Identify which cell holds the provided text, then report its [x, y] central coordinate. 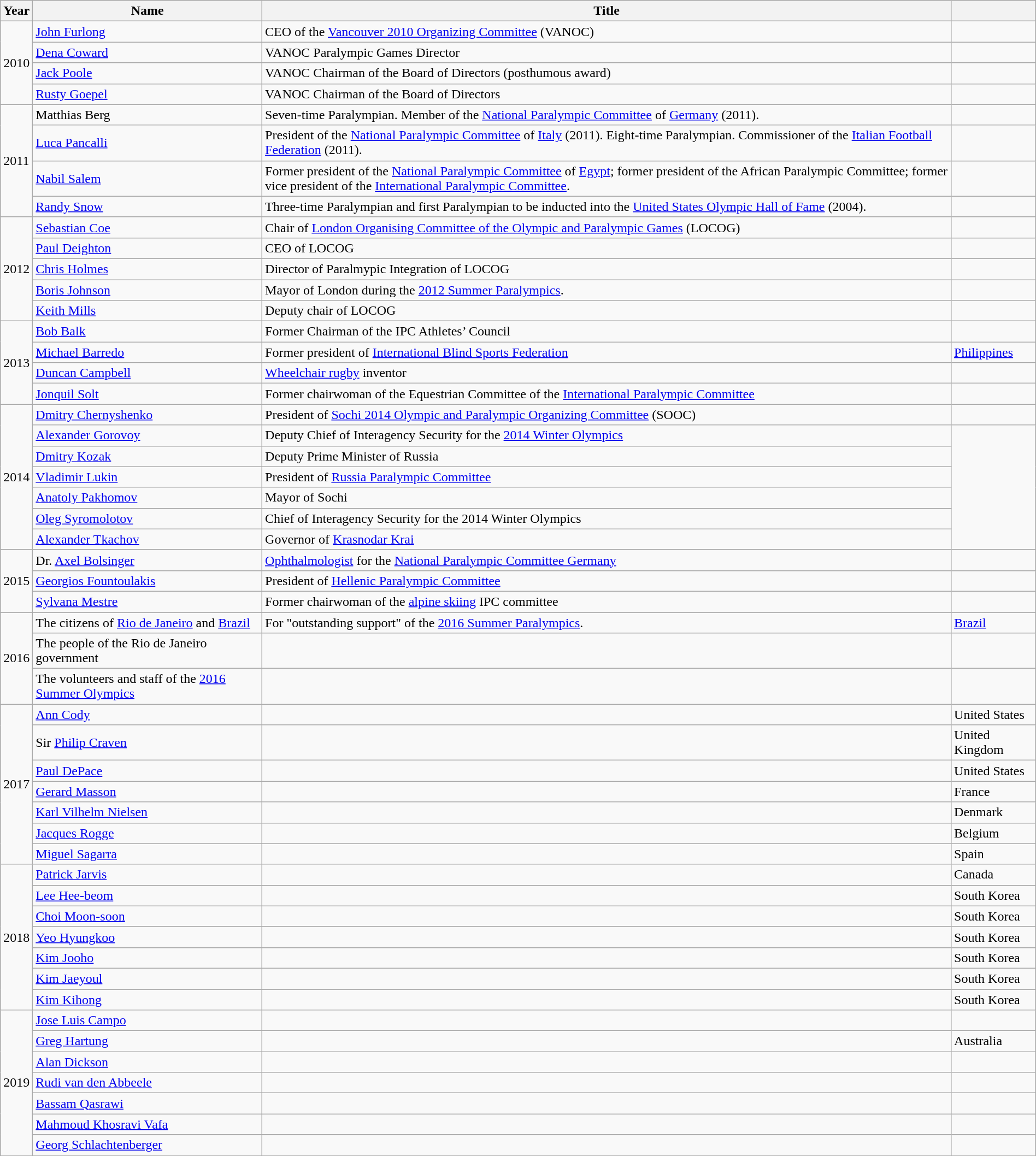
Brazil [993, 622]
Anatoly Pakhomov [148, 498]
Georgios Fountoulakis [148, 581]
Governor of Krasnodar Krai [607, 539]
Gerard Masson [148, 792]
Duncan Campbell [148, 373]
Patrick Jarvis [148, 875]
Former chairwoman of the alpine skiing IPC committee [607, 601]
Belgium [993, 833]
Jose Luis Campo [148, 1021]
President of Russia Paralympic Committee [607, 477]
Jack Poole [148, 73]
CEO of LOCOG [607, 248]
Greg Hartung [148, 1041]
Ophthalmologist for the National Paralympic Committee Germany [607, 560]
Jacques Rogge [148, 833]
Title [607, 11]
Keith Mills [148, 311]
Deputy Chief of Interagency Security for the 2014 Winter Olympics [607, 435]
Randy Snow [148, 207]
Vladimir Lukin [148, 477]
Chair of London Organising Committee of the Olympic and Paralympic Games (LOCOG) [607, 227]
Lee Hee-beom [148, 895]
Spain [993, 854]
Choi Moon-soon [148, 916]
2016 [16, 658]
Georg Schlachtenberger [148, 1145]
Philippines [993, 352]
VANOC Paralympic Games Director [607, 52]
VANOC Chairman of the Board of Directors [607, 94]
Former president of International Blind Sports Federation [607, 352]
John Furlong [148, 32]
Year [16, 11]
Jonquil Solt [148, 394]
Karl Vilhelm Nielsen [148, 812]
Mayor of London during the 2012 Summer Paralympics. [607, 290]
2018 [16, 937]
Paul DePace [148, 771]
Yeo Hyungkoo [148, 937]
Kim Jaeyoul [148, 978]
The citizens of Rio de Janeiro and Brazil [148, 622]
Kim Kihong [148, 999]
Sebastian Coe [148, 227]
Michael Barredo [148, 352]
Dr. Axel Bolsinger [148, 560]
Name [148, 11]
2015 [16, 581]
Denmark [993, 812]
CEO of the Vancouver 2010 Organizing Committee (VANOC) [607, 32]
Kim Jooho [148, 958]
VANOC Chairman of the Board of Directors (posthumous award) [607, 73]
Paul Deighton [148, 248]
Nabil Salem [148, 178]
2017 [16, 785]
Seven-time Paralympian. Member of the National Paralympic Committee of Germany (2011). [607, 115]
Former chairwoman of the Equestrian Committee of the International Paralympic Committee [607, 394]
Australia [993, 1041]
Former Chairman of the IPC Athletes’ Council [607, 332]
Rudi van den Abbeele [148, 1083]
Alexander Gorovoy [148, 435]
Rusty Goepel [148, 94]
Mahmoud Khosravi Vafa [148, 1124]
Mayor of Sochi [607, 498]
Deputy chair of LOCOG [607, 311]
Alexander Tkachov [148, 539]
Sir Philip Craven [148, 743]
2010 [16, 63]
Ann Cody [148, 715]
Dmitry Chernyshenko [148, 415]
2013 [16, 363]
2012 [16, 269]
President of the National Paralympic Committee of Italy (2011). Eight-time Paralympian. Commissioner of the Italian Football Federation (2011). [607, 143]
President of Hellenic Paralympic Committee [607, 581]
Miguel Sagarra [148, 854]
Dena Coward [148, 52]
2014 [16, 477]
The people of the Rio de Janeiro government [148, 651]
Wheelchair rugby inventor [607, 373]
United Kingdom [993, 743]
Chris Holmes [148, 269]
Luca Pancalli [148, 143]
Chief of Interagency Security for the 2014 Winter Olympics [607, 518]
Bob Balk [148, 332]
Three-time Paralympian and first Paralympian to be inducted into the United States Olympic Hall of Fame (2004). [607, 207]
Alan Dickson [148, 1062]
For "outstanding support" of the 2016 Summer Paralympics. [607, 622]
France [993, 792]
2019 [16, 1083]
Boris Johnson [148, 290]
2011 [16, 161]
Bassam Qasrawi [148, 1104]
Deputy Prime Minister of Russia [607, 456]
Matthias Berg [148, 115]
Dmitry Kozak [148, 456]
Director of Paralmypic Integration of LOCOG [607, 269]
Sylvana Mestre [148, 601]
The volunteers and staff of the 2016 Summer Olympics [148, 686]
President of Sochi 2014 Olympic and Paralympic Organizing Committee (SOOC) [607, 415]
Canada [993, 875]
Oleg Syromolotov [148, 518]
